Detect which cell encompasses the target text, then output its (x, y) center coordinate. 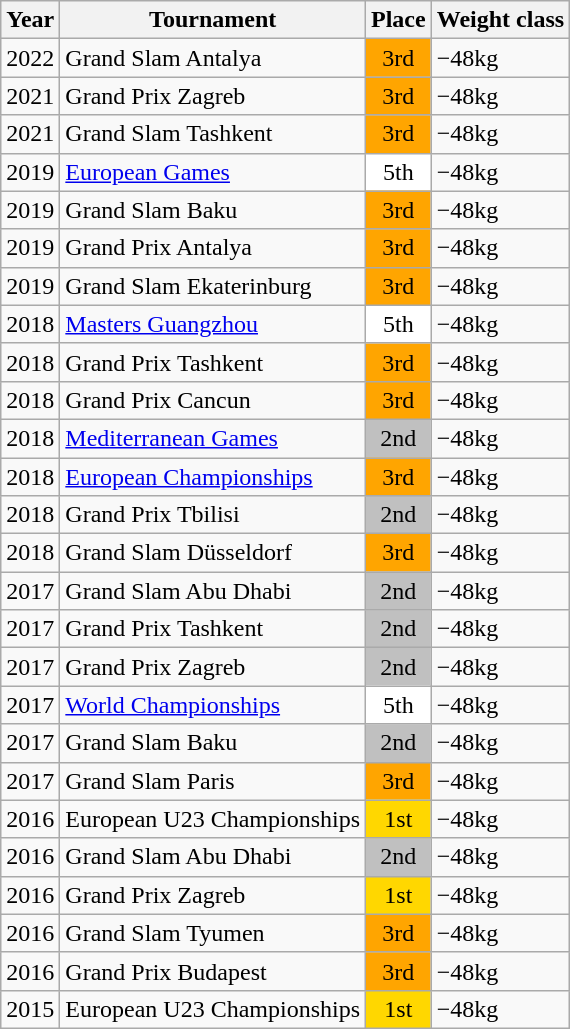
Grand Prix Tbilisi (213, 515)
Grand Prix Cancun (213, 400)
2015 (30, 1009)
Grand Slam Düsseldorf (213, 553)
Grand Slam Paris (213, 781)
Masters Guangzhou (213, 324)
European Championships (213, 477)
Grand Slam Tyumen (213, 933)
Grand Slam Tashkent (213, 134)
Grand Slam Antalya (213, 58)
Tournament (213, 20)
Grand Slam Ekaterinburg (213, 286)
Place (399, 20)
World Championships (213, 705)
2022 (30, 58)
European Games (213, 172)
Year (30, 20)
Grand Prix Antalya (213, 248)
Weight class (500, 20)
Grand Prix Budapest (213, 971)
Mediterranean Games (213, 438)
